For the text-containing cell, return its midpoint in (X, Y) coordinate format. 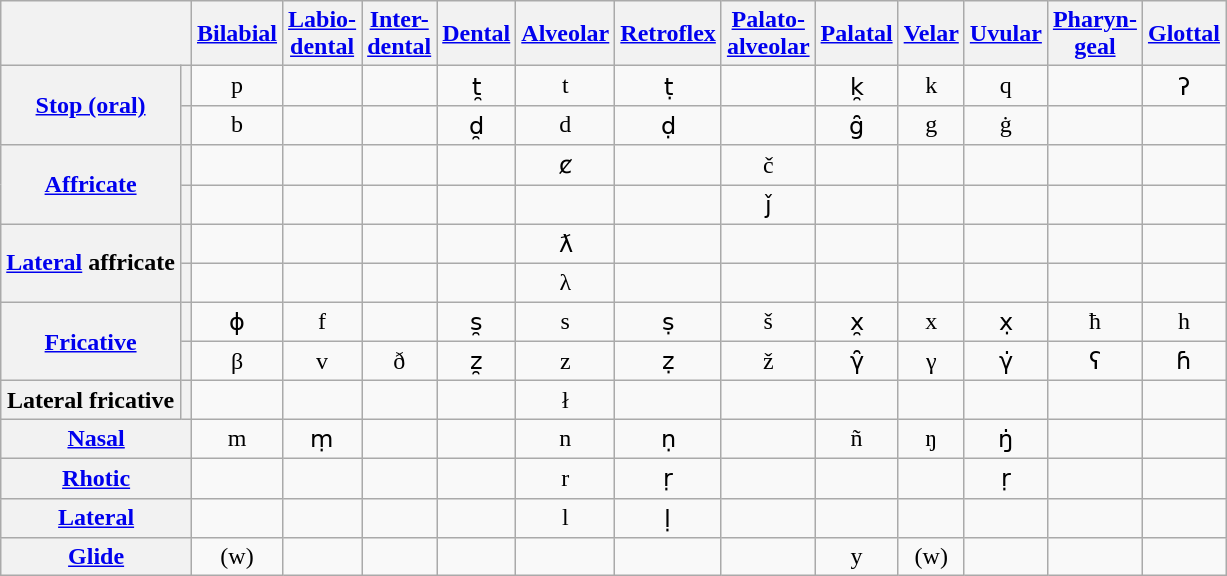
ȼ (566, 165)
γ̇ (1006, 361)
Fricative (91, 342)
Rhotic (96, 478)
z (566, 361)
Inter-dental (400, 34)
Alveolar (566, 34)
Stop (oral) (91, 106)
k (931, 86)
z̯ (476, 361)
ɸ (236, 322)
Affricate (91, 184)
ġ (1006, 125)
ž (768, 361)
ẓ (668, 361)
x̣ (1006, 322)
ŋ (931, 439)
l (566, 518)
ɦ (1184, 361)
ħ (1094, 322)
g̑ (856, 125)
ƛ (566, 244)
s (566, 322)
b (236, 125)
γ (931, 361)
ð (400, 361)
ʔ (1184, 86)
č (768, 165)
γ̑ (856, 361)
d (566, 125)
š (768, 322)
ŋ̇ (1006, 439)
s̯ (476, 322)
x (931, 322)
k̯ (856, 86)
β (236, 361)
ṣ (668, 322)
y (856, 557)
Lateral (96, 518)
t (566, 86)
Velar (931, 34)
ñ (856, 439)
Glide (96, 557)
ṃ (322, 439)
Labio-dental (322, 34)
ǰ (768, 204)
Lateral fricative (91, 400)
g (931, 125)
h (1184, 322)
Nasal (96, 439)
ṇ (668, 439)
n (566, 439)
d̯ (476, 125)
v (322, 361)
Glottal (1184, 34)
p (236, 86)
Bilabial (236, 34)
Pharyn-geal (1094, 34)
Dental (476, 34)
ṭ (668, 86)
Lateral affricate (91, 263)
Retroflex (668, 34)
f (322, 322)
λ (566, 283)
ḍ (668, 125)
q (1006, 86)
r (566, 478)
Palatal (856, 34)
ł (566, 400)
m (236, 439)
x̯ (856, 322)
Palato-alveolar (768, 34)
ʕ (1094, 361)
Uvular (1006, 34)
ḷ (668, 518)
t̯ (476, 86)
